Return (X, Y) of the center of cell containing provided text 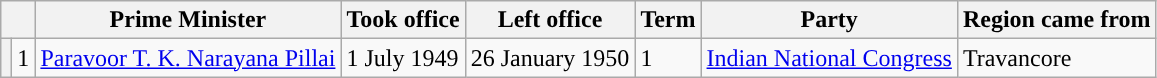
Took office (403, 20)
Term (668, 20)
Prime Minister (188, 20)
Indian National Congress (829, 58)
1 July 1949 (403, 58)
Party (829, 20)
26 January 1950 (550, 58)
Travancore (1056, 58)
Paravoor T. K. Narayana Pillai (188, 58)
Region came from (1056, 20)
Left office (550, 20)
